From the cell containing the given text, extract its center point as (X, Y) coordinate. 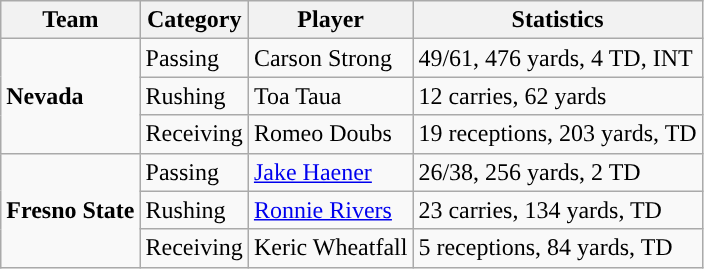
19 receptions, 203 yards, TD (558, 134)
Carson Strong (330, 58)
23 carries, 134 yards, TD (558, 210)
Player (330, 20)
Statistics (558, 20)
Team (70, 20)
Category (194, 20)
26/38, 256 yards, 2 TD (558, 172)
Ronnie Rivers (330, 210)
5 receptions, 84 yards, TD (558, 248)
Romeo Doubs (330, 134)
Nevada (70, 96)
49/61, 476 yards, 4 TD, INT (558, 58)
Keric Wheatfall (330, 248)
Jake Haener (330, 172)
Toa Taua (330, 96)
12 carries, 62 yards (558, 96)
Fresno State (70, 210)
